Locate the cell with the specified text and output its (X, Y) center coordinate. 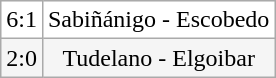
2:0 (22, 58)
Sabiñánigo - Escobedo (158, 20)
Tudelano - Elgoibar (158, 58)
6:1 (22, 20)
